Search for the cell housing the specified text and yield its [X, Y] center coordinate. 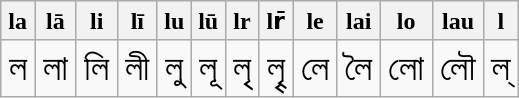
la [18, 21]
lr [242, 21]
li [96, 21]
লৈ [358, 68]
লৌ [458, 68]
lī [137, 21]
ল [18, 68]
le [315, 21]
লু [174, 68]
লে [315, 68]
লি [96, 68]
ল্ [501, 68]
লূ [208, 68]
lu [174, 21]
lā [56, 21]
লো [406, 68]
lr̄ [276, 21]
লী [137, 68]
lau [458, 21]
লৃ [242, 68]
lū [208, 21]
lai [358, 21]
লা [56, 68]
lo [406, 21]
লৄ [276, 68]
l [501, 21]
